Identify which cell holds the provided text, then report its (x, y) central coordinate. 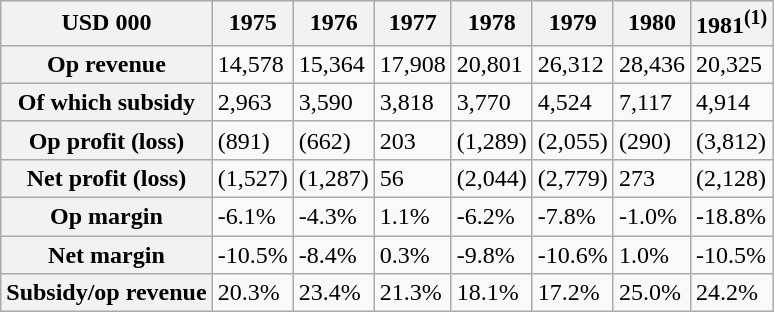
0.3% (412, 255)
3,818 (412, 102)
21.3% (412, 293)
-4.3% (334, 217)
Net margin (106, 255)
-18.8% (731, 217)
1977 (412, 24)
3,770 (492, 102)
4,914 (731, 102)
15,364 (334, 64)
(2,055) (572, 140)
17,908 (412, 64)
USD 000 (106, 24)
23.4% (334, 293)
-8.4% (334, 255)
14,578 (252, 64)
4,524 (572, 102)
24.2% (731, 293)
26,312 (572, 64)
203 (412, 140)
1981(1) (731, 24)
1980 (652, 24)
18.1% (492, 293)
20,801 (492, 64)
-7.8% (572, 217)
17.2% (572, 293)
Of which subsidy (106, 102)
Op profit (loss) (106, 140)
1.1% (412, 217)
(290) (652, 140)
(1,289) (492, 140)
7,117 (652, 102)
Subsidy/op revenue (106, 293)
(1,287) (334, 178)
Net profit (loss) (106, 178)
-9.8% (492, 255)
1.0% (652, 255)
-1.0% (652, 217)
Op revenue (106, 64)
28,436 (652, 64)
(1,527) (252, 178)
(662) (334, 140)
1976 (334, 24)
(3,812) (731, 140)
56 (412, 178)
25.0% (652, 293)
2,963 (252, 102)
(2,128) (731, 178)
20.3% (252, 293)
20,325 (731, 64)
3,590 (334, 102)
1975 (252, 24)
1979 (572, 24)
(2,779) (572, 178)
-6.2% (492, 217)
-10.6% (572, 255)
(891) (252, 140)
(2,044) (492, 178)
273 (652, 178)
Op margin (106, 217)
-6.1% (252, 217)
1978 (492, 24)
